For the text-containing cell, return its midpoint in [x, y] coordinate format. 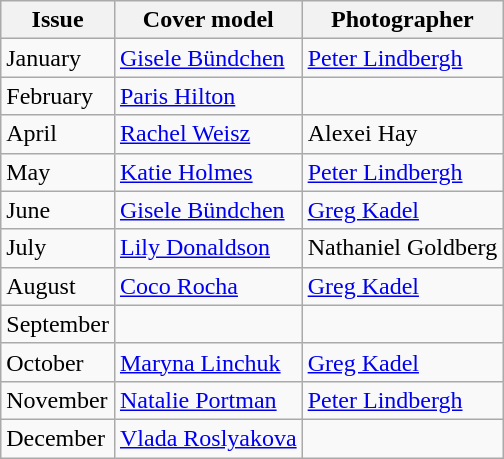
August [58, 286]
Rachel Weisz [208, 134]
June [58, 210]
Photographer [402, 20]
February [58, 96]
Nathaniel Goldberg [402, 248]
Paris Hilton [208, 96]
Alexei Hay [402, 134]
September [58, 324]
January [58, 58]
November [58, 400]
Vlada Roslyakova [208, 438]
Katie Holmes [208, 172]
April [58, 134]
Maryna Linchuk [208, 362]
October [58, 362]
May [58, 172]
July [58, 248]
Natalie Portman [208, 400]
Coco Rocha [208, 286]
Lily Donaldson [208, 248]
December [58, 438]
Cover model [208, 20]
Issue [58, 20]
